Find where the given text appears and provide that cell's center as [X, Y] coordinate. 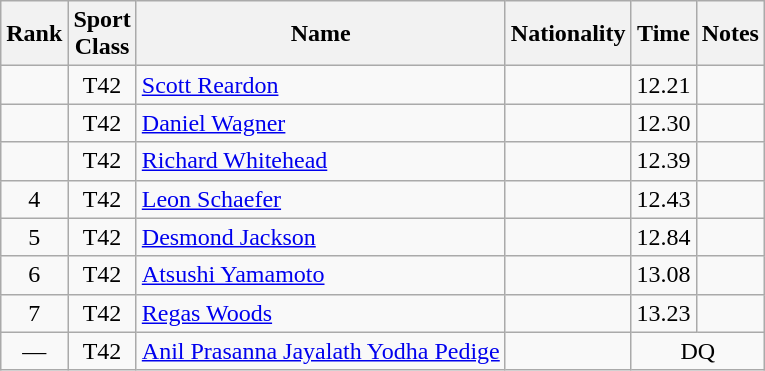
Rank [34, 34]
4 [34, 199]
Atsushi Yamamoto [320, 275]
7 [34, 313]
6 [34, 275]
Notes [730, 34]
Time [664, 34]
Scott Reardon [320, 85]
12.30 [664, 123]
DQ [698, 351]
Richard Whitehead [320, 161]
Desmond Jackson [320, 237]
12.21 [664, 85]
Regas Woods [320, 313]
12.39 [664, 161]
Nationality [568, 34]
12.84 [664, 237]
13.08 [664, 275]
— [34, 351]
13.23 [664, 313]
Leon Schaefer [320, 199]
5 [34, 237]
Name [320, 34]
SportClass [102, 34]
12.43 [664, 199]
Anil Prasanna Jayalath Yodha Pedige [320, 351]
Daniel Wagner [320, 123]
